Return [x, y] of the center of cell containing provided text 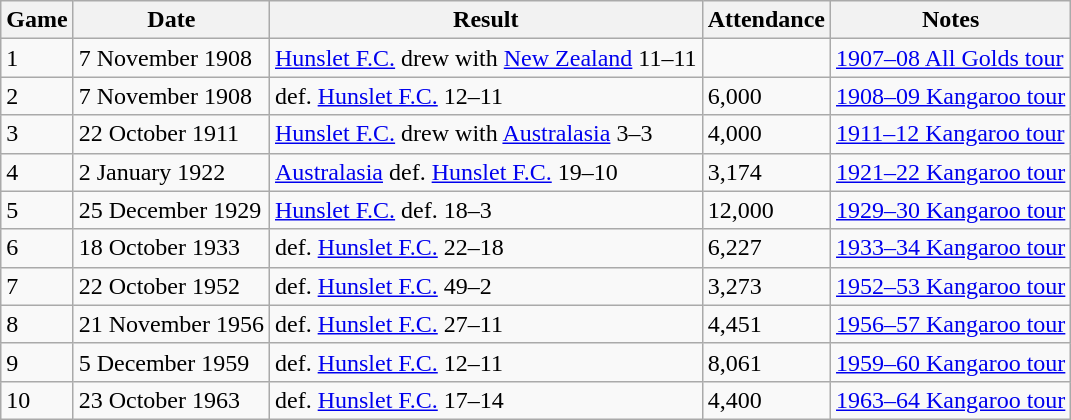
1911–12 Kangaroo tour [951, 134]
Hunslet F.C. def. 18–3 [486, 210]
6 [37, 248]
Notes [951, 20]
22 October 1911 [171, 134]
4 [37, 172]
1907–08 All Golds tour [951, 58]
1933–34 Kangaroo tour [951, 248]
12,000 [766, 210]
18 October 1933 [171, 248]
8,061 [766, 362]
1963–64 Kangaroo tour [951, 400]
21 November 1956 [171, 324]
5 December 1959 [171, 362]
22 October 1952 [171, 286]
def. Hunslet F.C. 49–2 [486, 286]
2 January 1922 [171, 172]
1908–09 Kangaroo tour [951, 96]
1952–53 Kangaroo tour [951, 286]
3,174 [766, 172]
4,451 [766, 324]
Result [486, 20]
Australasia def. Hunslet F.C. 19–10 [486, 172]
Hunslet F.C. drew with New Zealand 11–11 [486, 58]
6,227 [766, 248]
10 [37, 400]
9 [37, 362]
8 [37, 324]
3 [37, 134]
1959–60 Kangaroo tour [951, 362]
1956–57 Kangaroo tour [951, 324]
25 December 1929 [171, 210]
Game [37, 20]
def. Hunslet F.C. 22–18 [486, 248]
3,273 [766, 286]
4,400 [766, 400]
Date [171, 20]
5 [37, 210]
1929–30 Kangaroo tour [951, 210]
4,000 [766, 134]
1921–22 Kangaroo tour [951, 172]
23 October 1963 [171, 400]
6,000 [766, 96]
def. Hunslet F.C. 27–11 [486, 324]
Hunslet F.C. drew with Australasia 3–3 [486, 134]
7 [37, 286]
def. Hunslet F.C. 17–14 [486, 400]
2 [37, 96]
Attendance [766, 20]
1 [37, 58]
